Pinpoint the cell where the given text exists, returning its [X, Y] midpoint coordinate. 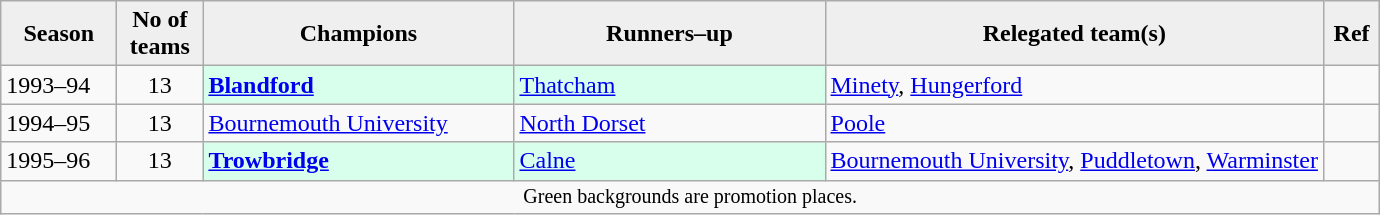
Bournemouth University, Puddletown, Warminster [1074, 161]
Green backgrounds are promotion places. [690, 196]
Champions [358, 34]
Thatcham [670, 85]
Runners–up [670, 34]
Ref [1352, 34]
Bournemouth University [358, 123]
Relegated team(s) [1074, 34]
1994–95 [59, 123]
Poole [1074, 123]
Trowbridge [358, 161]
Season [59, 34]
Minety, Hungerford [1074, 85]
Blandford [358, 85]
1993–94 [59, 85]
1995–96 [59, 161]
North Dorset [670, 123]
Calne [670, 161]
No of teams [160, 34]
